Scan for the cell matching the given text and deliver its (x, y) coordinate at center. 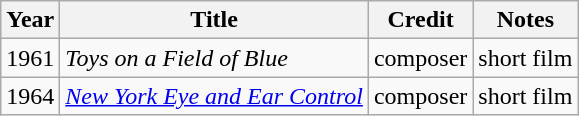
1964 (30, 96)
1961 (30, 58)
Credit (420, 20)
Toys on a Field of Blue (214, 58)
Notes (526, 20)
Year (30, 20)
Title (214, 20)
New York Eye and Ear Control (214, 96)
